Provide the (X, Y) coordinate of the cell's center where the given text is located.  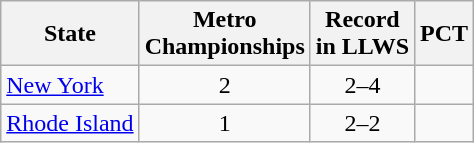
1 (224, 123)
New York (70, 85)
2–4 (362, 85)
Rhode Island (70, 123)
2 (224, 85)
2–2 (362, 123)
MetroChampionships (224, 34)
PCT (444, 34)
State (70, 34)
Recordin LLWS (362, 34)
